Return (X, Y) of the center of cell containing provided text 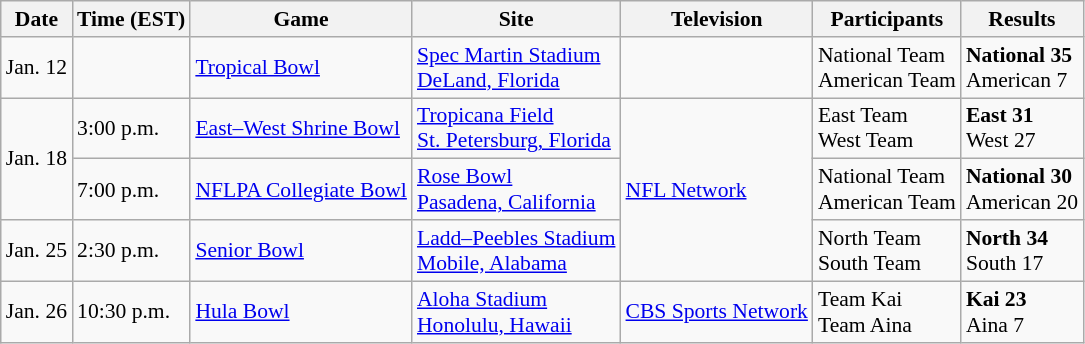
2:30 p.m. (131, 250)
CBS Sports Network (717, 312)
Game (301, 19)
National 30American 20 (1022, 190)
North 34South 17 (1022, 250)
3:00 p.m. (131, 128)
10:30 p.m. (131, 312)
Jan. 25 (36, 250)
Date (36, 19)
Team KaiTeam Aina (887, 312)
Spec Martin StadiumDeLand, Florida (516, 68)
Jan. 26 (36, 312)
Ladd–Peebles StadiumMobile, Alabama (516, 250)
Kai 23Aina 7 (1022, 312)
Tropical Bowl (301, 68)
East TeamWest Team (887, 128)
Rose BowlPasadena, California (516, 190)
Jan. 18 (36, 159)
Television (717, 19)
Aloha StadiumHonolulu, Hawaii (516, 312)
East 31West 27 (1022, 128)
Results (1022, 19)
Jan. 12 (36, 68)
Time (EST) (131, 19)
Site (516, 19)
Participants (887, 19)
East–West Shrine Bowl (301, 128)
7:00 p.m. (131, 190)
National 35American 7 (1022, 68)
North TeamSouth Team (887, 250)
NFLPA Collegiate Bowl (301, 190)
NFL Network (717, 190)
Senior Bowl (301, 250)
Hula Bowl (301, 312)
Tropicana FieldSt. Petersburg, Florida (516, 128)
